Scan for the cell matching the given text and deliver its (X, Y) coordinate at center. 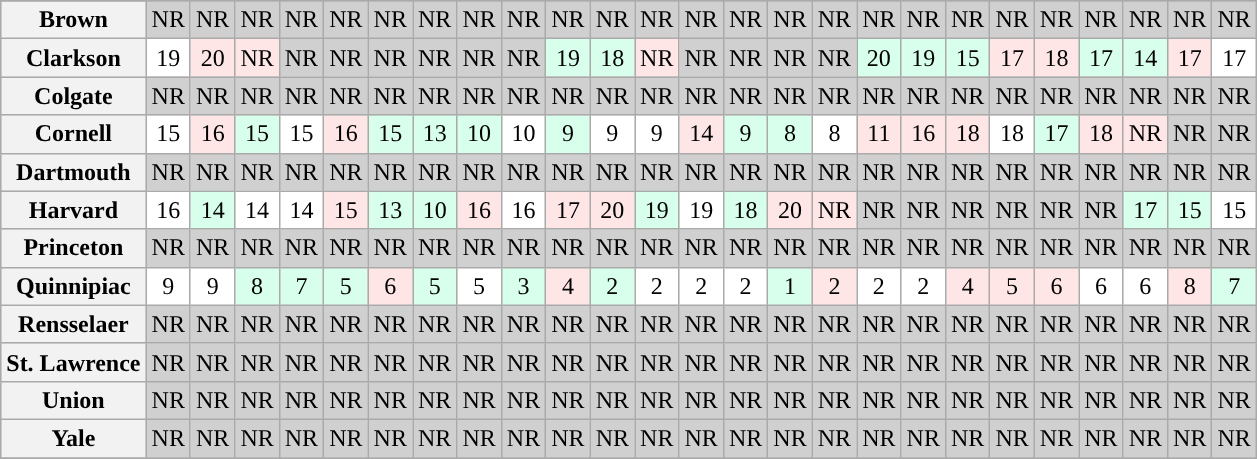
Cornell (74, 134)
Colgate (74, 96)
Union (74, 400)
Clarkson (74, 58)
1 (790, 286)
Harvard (74, 210)
St. Lawrence (74, 362)
Princeton (74, 248)
11 (879, 134)
Rensselaer (74, 324)
Brown (74, 20)
Quinnipiac (74, 286)
Dartmouth (74, 172)
3 (523, 286)
Yale (74, 438)
